Identify which cell holds the provided text, then report its (x, y) central coordinate. 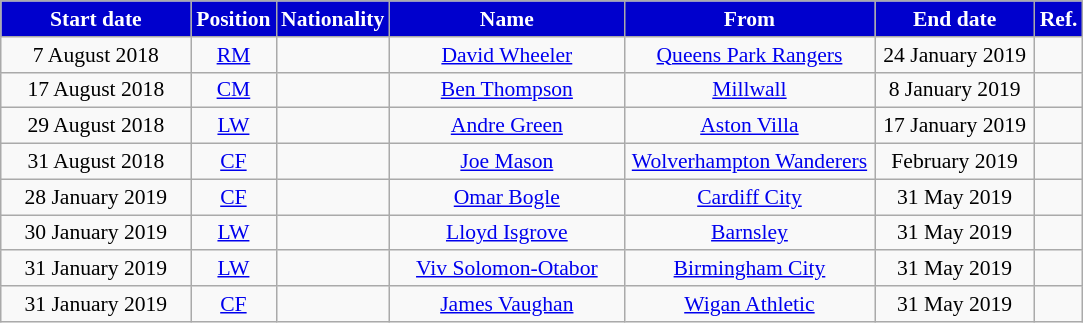
24 January 2019 (955, 55)
29 August 2018 (96, 126)
28 January 2019 (96, 197)
February 2019 (955, 162)
Wigan Athletic (749, 304)
RM (234, 55)
From (749, 19)
Start date (96, 19)
30 January 2019 (96, 233)
31 August 2018 (96, 162)
Millwall (749, 90)
Queens Park Rangers (749, 55)
17 January 2019 (955, 126)
7 August 2018 (96, 55)
Cardiff City (749, 197)
End date (955, 19)
Birmingham City (749, 269)
Andre Green (506, 126)
Ben Thompson (506, 90)
Lloyd Isgrove (506, 233)
8 January 2019 (955, 90)
Ref. (1059, 19)
Barnsley (749, 233)
Nationality (332, 19)
Aston Villa (749, 126)
Joe Mason (506, 162)
17 August 2018 (96, 90)
CM (234, 90)
Viv Solomon-Otabor (506, 269)
Position (234, 19)
Name (506, 19)
James Vaughan (506, 304)
Omar Bogle (506, 197)
David Wheeler (506, 55)
Wolverhampton Wanderers (749, 162)
